Provide the (X, Y) coordinate of the cell's center where the given text is located.  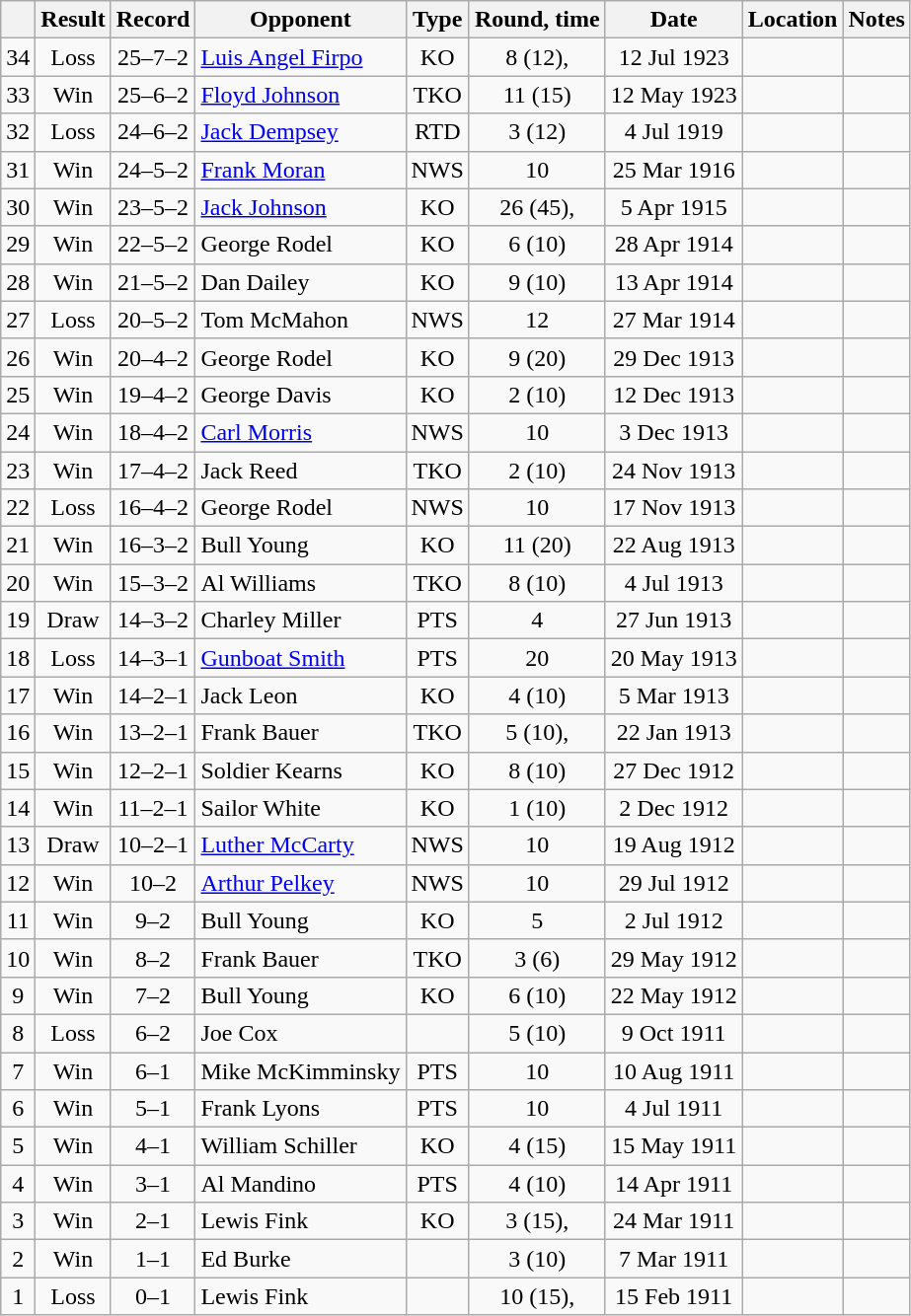
9 (10) (537, 282)
27 Mar 1914 (673, 320)
4 Jul 1913 (673, 583)
34 (18, 57)
1 (10) (537, 808)
6 (18, 1109)
3 (10) (537, 1259)
26 (18, 357)
5–1 (153, 1109)
Al Williams (300, 583)
5 (10) (537, 1033)
Notes (876, 20)
31 (18, 170)
15 Feb 1911 (673, 1296)
20 May 1913 (673, 658)
11 (18, 920)
Jack Leon (300, 695)
Luther McCarty (300, 845)
0–1 (153, 1296)
24–5–2 (153, 170)
22–5–2 (153, 245)
21–5–2 (153, 282)
Jack Dempsey (300, 132)
7 Mar 1911 (673, 1259)
8 (12), (537, 57)
23 (18, 471)
Al Mandino (300, 1184)
19 (18, 621)
2 Dec 1912 (673, 808)
Date (673, 20)
19 Aug 1912 (673, 845)
Jack Reed (300, 471)
Soldier Kearns (300, 770)
Type (437, 20)
5 Apr 1915 (673, 207)
1–1 (153, 1259)
1 (18, 1296)
20–4–2 (153, 357)
24 (18, 432)
Arthur Pelkey (300, 883)
11–2–1 (153, 808)
Round, time (537, 20)
2 (18, 1259)
15 May 1911 (673, 1146)
17–4–2 (153, 471)
13 Apr 1914 (673, 282)
27 Jun 1913 (673, 621)
RTD (437, 132)
12–2–1 (153, 770)
25 (18, 395)
24 Nov 1913 (673, 471)
14–3–1 (153, 658)
22 (18, 508)
21 (18, 546)
11 (20) (537, 546)
24 Mar 1911 (673, 1221)
4 (15) (537, 1146)
6–2 (153, 1033)
25–7–2 (153, 57)
27 (18, 320)
4 Jul 1911 (673, 1109)
17 (18, 695)
17 Nov 1913 (673, 508)
9 Oct 1911 (673, 1033)
2–1 (153, 1221)
8 (18, 1033)
2 Jul 1912 (673, 920)
10 Aug 1911 (673, 1070)
28 Apr 1914 (673, 245)
3 Dec 1913 (673, 432)
Joe Cox (300, 1033)
18 (18, 658)
4 Jul 1919 (673, 132)
10 (15), (537, 1296)
29 (18, 245)
16 (18, 733)
13 (18, 845)
Carl Morris (300, 432)
3 (15), (537, 1221)
18–4–2 (153, 432)
28 (18, 282)
Gunboat Smith (300, 658)
10–2 (153, 883)
12 May 1923 (673, 95)
9 (18, 995)
Charley Miller (300, 621)
Frank Lyons (300, 1109)
Opponent (300, 20)
8–2 (153, 958)
13–2–1 (153, 733)
20–5–2 (153, 320)
Result (73, 20)
16–3–2 (153, 546)
Tom McMahon (300, 320)
26 (45), (537, 207)
6–1 (153, 1070)
12 Dec 1913 (673, 395)
14 Apr 1911 (673, 1184)
Record (153, 20)
33 (18, 95)
23–5–2 (153, 207)
9 (20) (537, 357)
29 May 1912 (673, 958)
George Davis (300, 395)
29 Jul 1912 (673, 883)
22 Jan 1913 (673, 733)
15–3–2 (153, 583)
Floyd Johnson (300, 95)
24–6–2 (153, 132)
16–4–2 (153, 508)
15 (18, 770)
14–3–2 (153, 621)
14 (18, 808)
22 May 1912 (673, 995)
Dan Dailey (300, 282)
9–2 (153, 920)
7–2 (153, 995)
4–1 (153, 1146)
10–2–1 (153, 845)
5 Mar 1913 (673, 695)
Ed Burke (300, 1259)
25 Mar 1916 (673, 170)
32 (18, 132)
Frank Moran (300, 170)
Luis Angel Firpo (300, 57)
30 (18, 207)
25–6–2 (153, 95)
3–1 (153, 1184)
Mike McKimminsky (300, 1070)
19–4–2 (153, 395)
3 (12) (537, 132)
7 (18, 1070)
Sailor White (300, 808)
14–2–1 (153, 695)
William Schiller (300, 1146)
22 Aug 1913 (673, 546)
Location (793, 20)
27 Dec 1912 (673, 770)
5 (10), (537, 733)
12 Jul 1923 (673, 57)
11 (15) (537, 95)
3 (18, 1221)
3 (6) (537, 958)
29 Dec 1913 (673, 357)
Jack Johnson (300, 207)
